Return [x, y] of the center of cell containing provided text 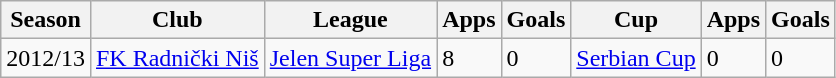
Serbian Cup [636, 58]
FK Radnički Niš [177, 58]
Club [177, 20]
Cup [636, 20]
8 [469, 58]
Jelen Super Liga [350, 58]
2012/13 [46, 58]
League [350, 20]
Season [46, 20]
